From the cell containing the given text, extract its center point as (x, y) coordinate. 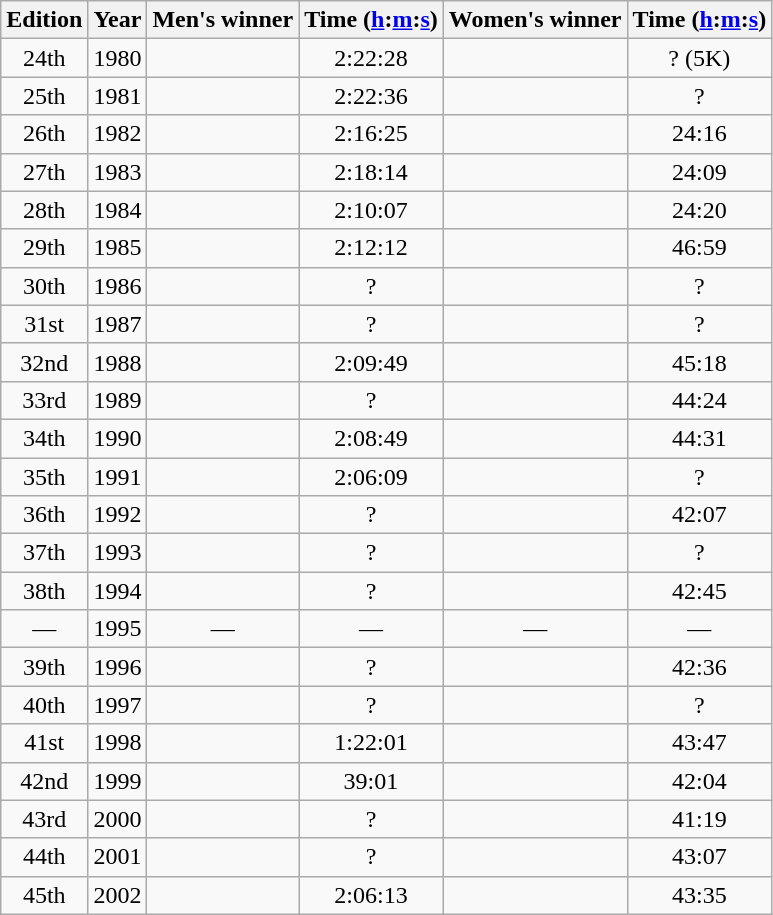
1997 (118, 705)
36th (44, 515)
1981 (118, 96)
2:10:07 (372, 210)
45th (44, 895)
1989 (118, 400)
42:07 (700, 515)
1:22:01 (372, 743)
1986 (118, 286)
31st (44, 324)
26th (44, 134)
33rd (44, 400)
37th (44, 553)
1982 (118, 134)
32nd (44, 362)
2:12:12 (372, 248)
35th (44, 477)
38th (44, 591)
43rd (44, 819)
? (5K) (700, 58)
42nd (44, 781)
1993 (118, 553)
2:16:25 (372, 134)
46:59 (700, 248)
1984 (118, 210)
2:08:49 (372, 438)
2001 (118, 857)
1983 (118, 172)
1988 (118, 362)
Edition (44, 20)
1999 (118, 781)
2:18:14 (372, 172)
2:06:13 (372, 895)
41st (44, 743)
Men's winner (223, 20)
1987 (118, 324)
Year (118, 20)
43:07 (700, 857)
1996 (118, 667)
45:18 (700, 362)
44th (44, 857)
41:19 (700, 819)
43:35 (700, 895)
1990 (118, 438)
44:24 (700, 400)
2:06:09 (372, 477)
2:22:36 (372, 96)
24:09 (700, 172)
43:47 (700, 743)
2002 (118, 895)
24th (44, 58)
1992 (118, 515)
29th (44, 248)
42:45 (700, 591)
1995 (118, 629)
1994 (118, 591)
1980 (118, 58)
42:04 (700, 781)
25th (44, 96)
24:16 (700, 134)
28th (44, 210)
34th (44, 438)
1985 (118, 248)
2:22:28 (372, 58)
Women's winner (535, 20)
40th (44, 705)
39:01 (372, 781)
24:20 (700, 210)
42:36 (700, 667)
39th (44, 667)
44:31 (700, 438)
30th (44, 286)
2000 (118, 819)
27th (44, 172)
1998 (118, 743)
1991 (118, 477)
2:09:49 (372, 362)
